For the text-containing cell, return its midpoint in (x, y) coordinate format. 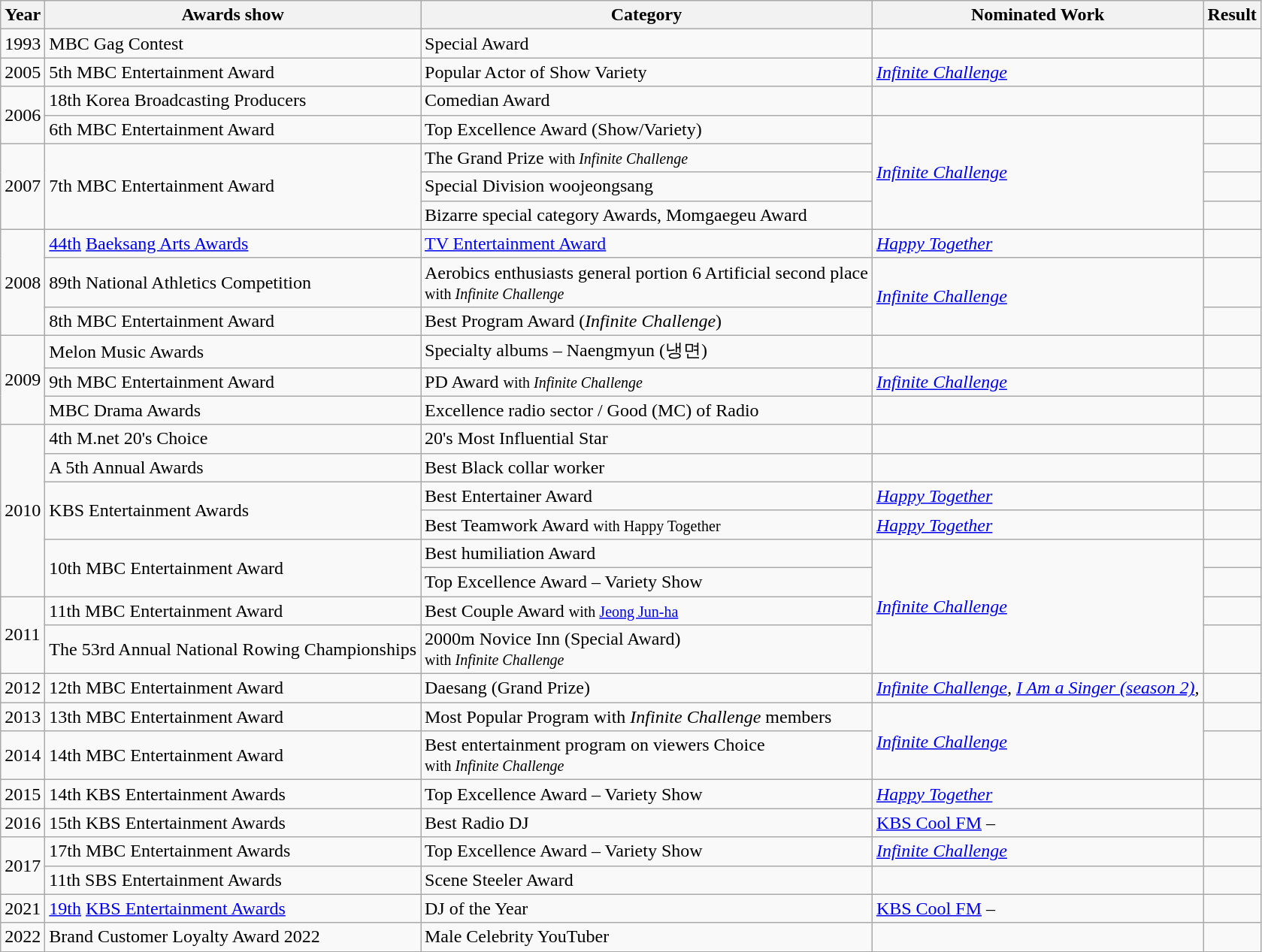
Top Excellence Award (Show/Variety) (646, 129)
TV Entertainment Award (646, 243)
2013 (23, 717)
Excellence radio sector / Good (MC) of Radio (646, 410)
Special Division woojeongsang (646, 186)
Best humiliation Award (646, 553)
2009 (23, 380)
Category (646, 15)
5th MBC Entertainment Award (233, 72)
Brand Customer Loyalty Award 2022 (233, 937)
Best Radio DJ (646, 823)
15th KBS Entertainment Awards (233, 823)
PD Award with Infinite Challenge (646, 382)
Result (1232, 15)
Scene Steeler Award (646, 880)
Specialty albums – Naengmyun (냉면) (646, 352)
Best Couple Award with Jeong Jun-ha (646, 611)
2021 (23, 908)
14th MBC Entertainment Award (233, 756)
DJ of the Year (646, 908)
13th MBC Entertainment Award (233, 717)
8th MBC Entertainment Award (233, 321)
19th KBS Entertainment Awards (233, 908)
Year (23, 15)
2007 (23, 186)
Best entertainment program on viewers Choice with Infinite Challenge (646, 756)
2010 (23, 510)
KBS Entertainment Awards (233, 510)
4th M.net 20's Choice (233, 439)
14th KBS Entertainment Awards (233, 794)
11th MBC Entertainment Award (233, 611)
1993 (23, 44)
2022 (23, 937)
Best Teamwork Award with Happy Together (646, 524)
6th MBC Entertainment Award (233, 129)
Male Celebrity YouTuber (646, 937)
Bizarre special category Awards, Momgaegeu Award (646, 215)
Infinite Challenge, I Am a Singer (season 2), (1037, 688)
A 5th Annual Awards (233, 467)
Melon Music Awards (233, 352)
11th SBS Entertainment Awards (233, 880)
MBC Gag Contest (233, 44)
Best Entertainer Award (646, 496)
2000m Novice Inn (Special Award)with Infinite Challenge (646, 649)
9th MBC Entertainment Award (233, 382)
Aerobics enthusiasts general portion 6 Artificial second place with Infinite Challenge (646, 283)
44th Baeksang Arts Awards (233, 243)
20's Most Influential Star (646, 439)
Comedian Award (646, 101)
Most Popular Program with Infinite Challenge members (646, 717)
Daesang (Grand Prize) (646, 688)
Special Award (646, 44)
The Grand Prize with Infinite Challenge (646, 158)
Awards show (233, 15)
The 53rd Annual National Rowing Championships (233, 649)
2006 (23, 115)
2017 (23, 866)
2011 (23, 636)
2012 (23, 688)
2014 (23, 756)
2005 (23, 72)
10th MBC Entertainment Award (233, 567)
Best Black collar worker (646, 467)
Best Program Award (Infinite Challenge) (646, 321)
89th National Athletics Competition (233, 283)
Popular Actor of Show Variety (646, 72)
2008 (23, 283)
17th MBC Entertainment Awards (233, 851)
Nominated Work (1037, 15)
2016 (23, 823)
12th MBC Entertainment Award (233, 688)
18th Korea Broadcasting Producers (233, 101)
MBC Drama Awards (233, 410)
2015 (23, 794)
7th MBC Entertainment Award (233, 186)
